Determine the (X, Y) coordinate at the center of the cell enclosing the given text.  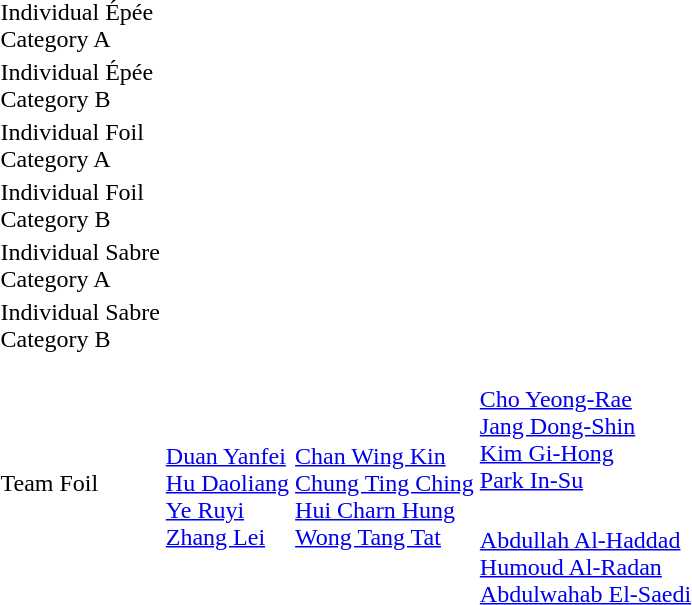
Cho Yeong-RaeJang Dong-ShinKim Gi-HongPark In-Su (585, 426)
